Determine the [X, Y] coordinate at the center of the cell enclosing the given text.  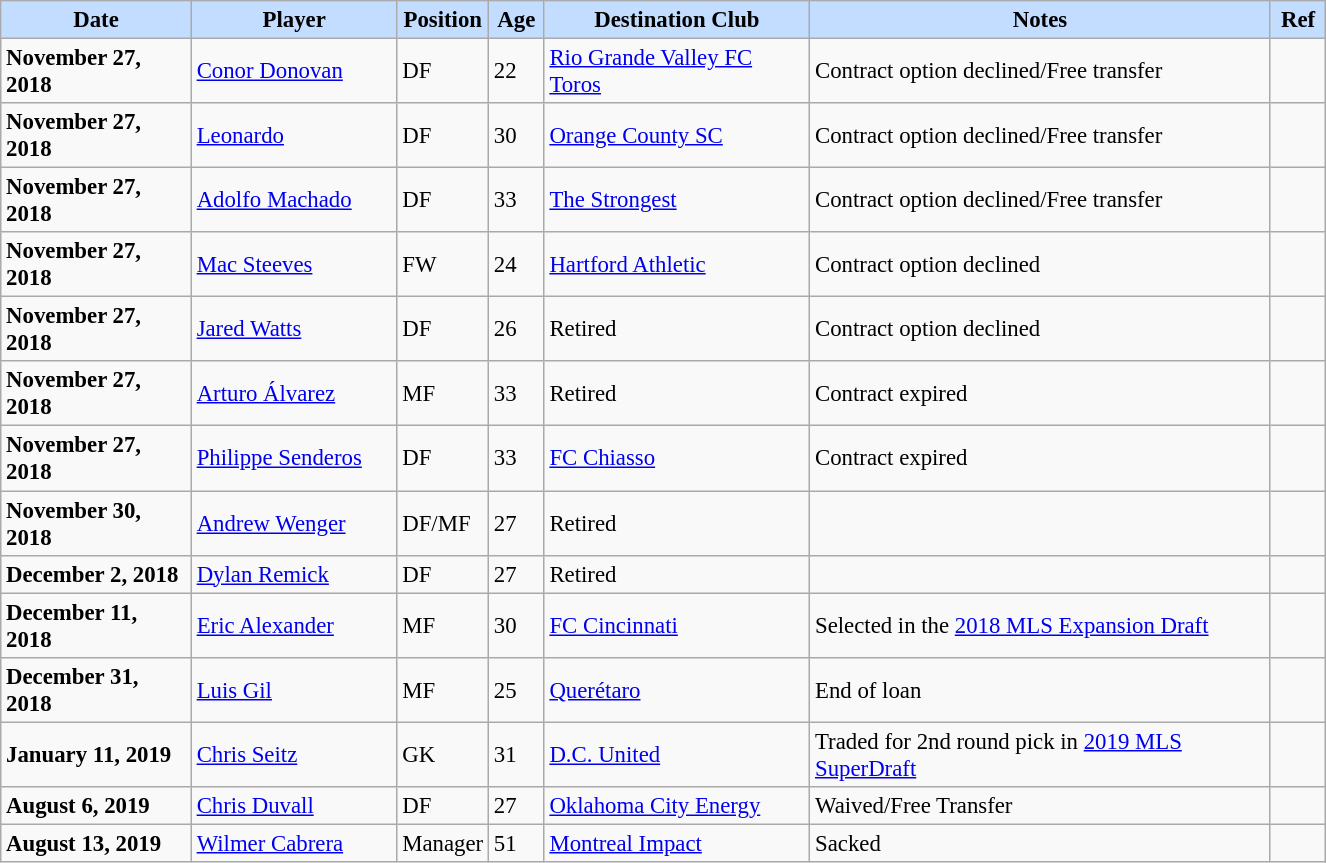
26 [517, 330]
Arturo Álvarez [294, 394]
FW [443, 264]
Chris Seitz [294, 754]
31 [517, 754]
December 31, 2018 [96, 690]
Player [294, 20]
24 [517, 264]
Waived/Free Transfer [1040, 806]
DF/MF [443, 524]
22 [517, 72]
Selected in the 2018 MLS Expansion Draft [1040, 626]
August 13, 2019 [96, 843]
Philippe Senderos [294, 458]
Jared Watts [294, 330]
Luis Gil [294, 690]
December 11, 2018 [96, 626]
FC Chiasso [677, 458]
Mac Steeves [294, 264]
December 2, 2018 [96, 574]
FC Cincinnati [677, 626]
Sacked [1040, 843]
Date [96, 20]
Eric Alexander [294, 626]
Hartford Athletic [677, 264]
August 6, 2019 [96, 806]
Notes [1040, 20]
Leonardo [294, 136]
Rio Grande Valley FC Toros [677, 72]
Conor Donovan [294, 72]
Andrew Wenger [294, 524]
Age [517, 20]
Montreal Impact [677, 843]
51 [517, 843]
Manager [443, 843]
January 11, 2019 [96, 754]
November 30, 2018 [96, 524]
Traded for 2nd round pick in 2019 MLS SuperDraft [1040, 754]
Ref [1298, 20]
Destination Club [677, 20]
Adolfo Machado [294, 200]
25 [517, 690]
D.C. United [677, 754]
Dylan Remick [294, 574]
The Strongest [677, 200]
Wilmer Cabrera [294, 843]
Position [443, 20]
GK [443, 754]
Chris Duvall [294, 806]
Querétaro [677, 690]
End of loan [1040, 690]
Orange County SC [677, 136]
Oklahoma City Energy [677, 806]
